Search for the cell housing the specified text and yield its [X, Y] center coordinate. 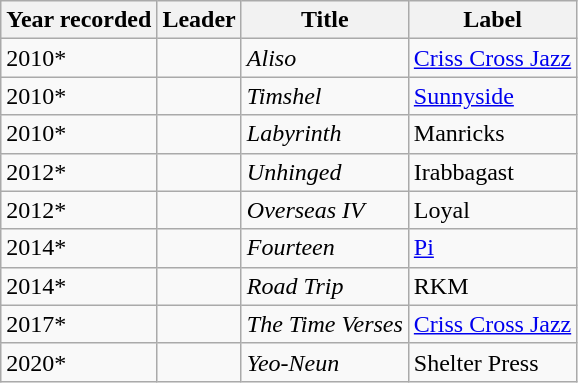
2020* [79, 362]
Road Trip [324, 286]
Loyal [492, 210]
The Time Verses [324, 324]
Unhinged [324, 172]
Irabbagast [492, 172]
Sunnyside [492, 96]
Fourteen [324, 248]
Year recorded [79, 20]
Aliso [324, 58]
Pi [492, 248]
2017* [79, 324]
Yeo-Neun [324, 362]
Shelter Press [492, 362]
Overseas IV [324, 210]
Leader [199, 20]
Label [492, 20]
RKM [492, 286]
Title [324, 20]
Timshel [324, 96]
Labyrinth [324, 134]
Manricks [492, 134]
